Locate the cell with the specified text and output its (x, y) center coordinate. 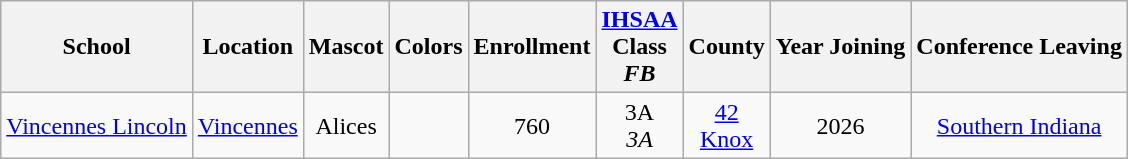
42 Knox (726, 126)
Mascot (346, 47)
County (726, 47)
IHSAA Class FB (640, 47)
Enrollment (532, 47)
Vincennes Lincoln (97, 126)
Colors (428, 47)
Southern Indiana (1020, 126)
2026 (840, 126)
School (97, 47)
Alices (346, 126)
Conference Leaving (1020, 47)
3A 3A (640, 126)
Year Joining (840, 47)
Location (248, 47)
760 (532, 126)
Vincennes (248, 126)
